Determine the [X, Y] coordinate at the center of the cell enclosing the given text.  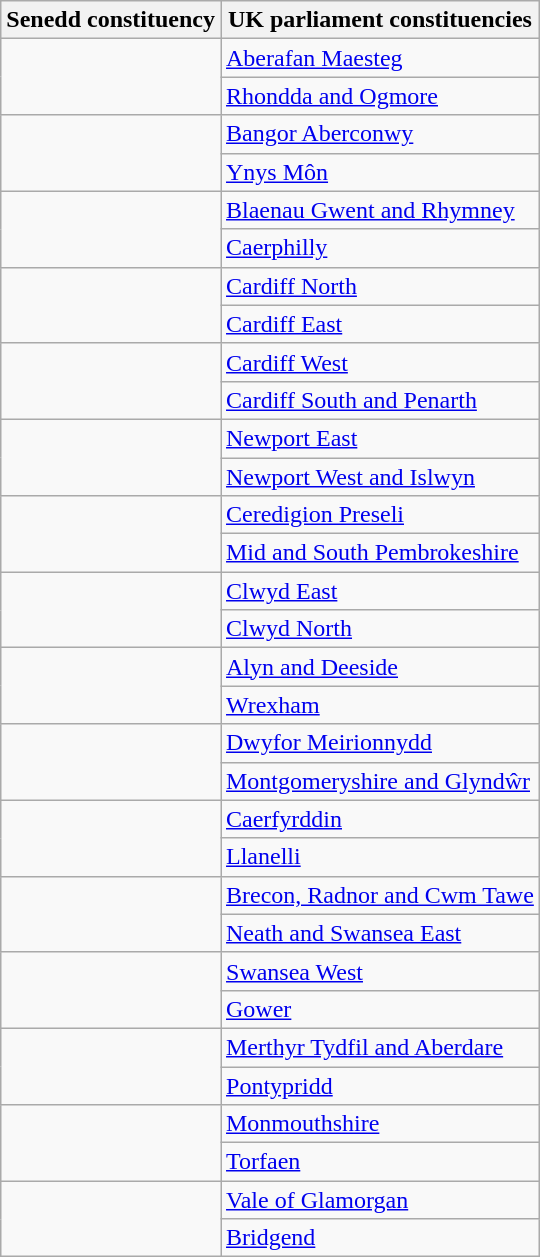
Pontypridd [380, 1085]
Newport West and Islwyn [380, 477]
Wrexham [380, 705]
Montgomeryshire and Glyndŵr [380, 781]
Cardiff West [380, 362]
Merthyr Tydfil and Aberdare [380, 1047]
Cardiff East [380, 324]
Ynys Môn [380, 172]
Caerphilly [380, 248]
Cardiff North [380, 286]
Alyn and Deeside [380, 667]
Mid and South Pembrokeshire [380, 553]
Clwyd East [380, 591]
Gower [380, 1009]
Dwyfor Meirionnydd [380, 743]
Vale of Glamorgan [380, 1200]
Monmouthshire [380, 1124]
Neath and Swansea East [380, 933]
Blaenau Gwent and Rhymney [380, 210]
Caerfyrddin [380, 819]
Aberafan Maesteg [380, 58]
Brecon, Radnor and Cwm Tawe [380, 895]
Cardiff South and Penarth [380, 400]
Clwyd North [380, 629]
Llanelli [380, 857]
Rhondda and Ogmore [380, 96]
Bridgend [380, 1238]
Senedd constituency [111, 20]
Newport East [380, 438]
Swansea West [380, 971]
UK parliament constituencies [380, 20]
Ceredigion Preseli [380, 515]
Torfaen [380, 1162]
Bangor Aberconwy [380, 134]
